Search for the cell housing the specified text and yield its (X, Y) center coordinate. 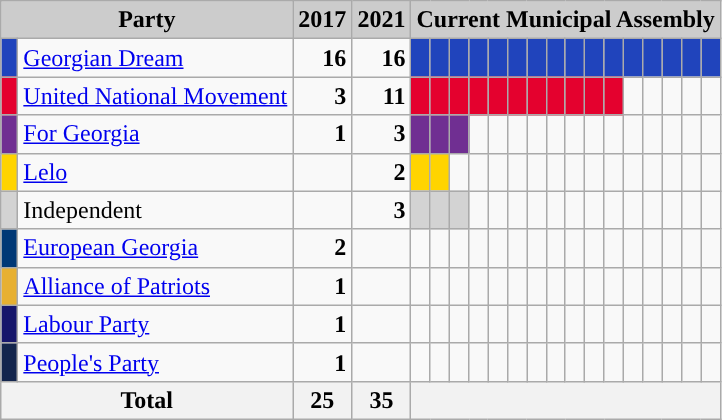
Total (147, 400)
Labour Party (156, 324)
35 (382, 400)
25 (322, 400)
11 (382, 96)
Independent (156, 210)
Lelo (156, 172)
2017 (322, 20)
Alliance of Patriots (156, 286)
European Georgia (156, 248)
United National Movement (156, 96)
People's Party (156, 362)
For Georgia (156, 134)
Georgian Dream (156, 58)
Current Municipal Assembly (566, 20)
2021 (382, 20)
Party (147, 20)
